Identify which cell holds the provided text, then report its [X, Y] central coordinate. 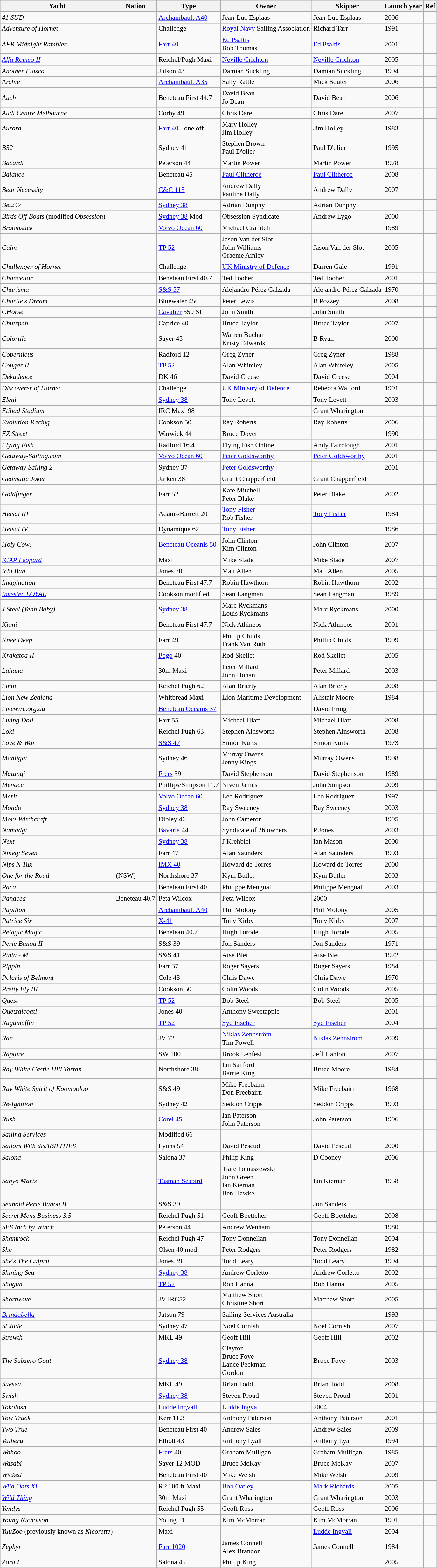
Beneteau Oceanis 50 [189, 545]
Ref [430, 6]
Richard Tarr [347, 29]
ClaytonBruce FoyeLance PeckmanGordon [266, 1361]
Niklas Zennström [347, 1038]
Perie Banou II [57, 944]
Bavaria 44 [189, 830]
Jones 39 [189, 1261]
Getaway-Sailing.com [57, 456]
Balance [57, 175]
Mick Souter [347, 82]
Shogun [57, 1284]
St Jude [57, 1326]
Namadgi [57, 830]
Ray White Spirit of Koomooloo [57, 1089]
John Paterson [347, 1119]
Wild Thing [57, 1498]
David BeanJo Bean [266, 97]
Corby 49 [189, 113]
More Witchcraft [57, 819]
Tokolosh [57, 1407]
Getaway Sailing 2 [57, 468]
John Clinton [347, 545]
Rush [57, 1119]
Warwick 44 [189, 434]
Sydney 41 [189, 148]
Ichi Ban [57, 571]
Quetzalcoatl [57, 1012]
S&S 49 [189, 1089]
Kate MitchellPeter Blake [266, 494]
Farr 1020 [189, 1547]
Sailing Services [57, 1135]
Peter Blake [347, 494]
1972 [403, 955]
Niklas ZennströmTim Powell [266, 1038]
Ian PatersonJohn Paterson [266, 1119]
Panacea [57, 898]
Wasabi [57, 1464]
Young Nicholson [57, 1520]
Lahana [57, 671]
Bruce Dover [266, 434]
Farr 40 [189, 44]
David Pring [347, 709]
Caprice 40 [189, 324]
Krakatoa II [57, 656]
Two True [57, 1430]
Royal Navy Sailing Association [266, 29]
Investec LOYAL [57, 594]
Love & War [57, 743]
Phillip Childs [347, 640]
Farr 37 [189, 966]
Reichel Pugh 55 [189, 1509]
1983 [403, 129]
Calm [57, 247]
Re-Ignition [57, 1104]
Reichel Pugh 62 [189, 686]
Sanyo Maris [57, 1181]
Jones 40 [189, 1012]
P Jones [347, 830]
Reichel Pugh 63 [189, 732]
Kerr 11.3 [189, 1418]
Frers 39 [189, 774]
RP 100 ft Maxi [189, 1486]
Goldfinger [57, 494]
Bob Oatley [266, 1486]
Zephyr [57, 1547]
Alistair Moore [347, 698]
Another Fiasco [57, 71]
Beneteau Oceanis 37 [189, 709]
Philip King [266, 1158]
Next [57, 842]
IRC Maxi 98 [189, 411]
Flying Fish Online [266, 445]
Pretty Fly III [57, 989]
Jim Holley [347, 129]
Pinta - M [57, 955]
Peter Millard [347, 671]
Phillips/Simpson 11.7 [189, 785]
Type [189, 6]
1986 [403, 529]
JV IRC52 [189, 1299]
Obsession Syndicate [266, 217]
Pippin [57, 966]
Salona [57, 1158]
Cole 43 [189, 978]
B Ryan [347, 339]
Quest [57, 1000]
EZ Street [57, 434]
1999 [403, 640]
Brindabella [57, 1315]
Shamrock [57, 1238]
Holy Cow! [57, 545]
Sailors With disABILITIES [57, 1146]
Tony FisherRob Fisher [266, 513]
Jones 70 [189, 571]
Beneteau First 40.7 [189, 278]
1996 [403, 1119]
Northshore 37 [189, 876]
Brook Lenfest [266, 1054]
She's The Culprit [57, 1261]
Jutson 79 [189, 1315]
1988 [403, 354]
Andy Fairclough [347, 445]
Papillon [57, 910]
Sydney 38 Mod [189, 217]
Young 11 [189, 1520]
Modified 66 [189, 1135]
Mike Freebairn [347, 1089]
Anthony Sweetapple [266, 1012]
Mondo [57, 808]
AFR Midnight Rambler [57, 44]
Geomatic Joker [57, 479]
1971 [403, 944]
Ian Mason [347, 842]
Nips N Tux [57, 864]
Limit [57, 686]
Warren BuchanKristy Edwards [266, 339]
John Cameron [266, 819]
Nation [135, 6]
Jarken 38 [189, 479]
J Steel (Yeah Baby) [57, 610]
Salona 45 [189, 1562]
ICAP Leopard [57, 560]
Reichel Pugh 47 [189, 1238]
Murray OwensJenny Kings [266, 758]
41 SUD [57, 17]
SW 100 [189, 1054]
Yendys [57, 1509]
Ed PsaltisBob Thomas [266, 44]
Andrew Dally [347, 190]
James ConnellAlex Brandon [266, 1547]
Jason Van der SlotJohn WilliamsGraeme Ainley [266, 247]
Whitbread Maxi [189, 698]
Yacht [57, 6]
Jeff Hanlon [347, 1054]
Phillip ChildsFrank Van Ruth [266, 640]
Phillip King [266, 1562]
Charisma [57, 289]
Matangi [57, 774]
1985 [403, 1452]
Dynamique 62 [189, 529]
(NSW) [135, 876]
Seahold Perie Banou II [57, 1204]
Reichel/Pugh Maxi [189, 59]
Bear Necessity [57, 190]
Peter MillardJohn Honan [266, 671]
Bluewater 450 [189, 301]
B Pozzey [347, 301]
Pelagic Magic [57, 932]
Imagination [57, 583]
One for the Road [57, 876]
James Connell [347, 1547]
Menace [57, 785]
X-41 [189, 921]
Darren Gale [347, 267]
Frers 40 [189, 1452]
Valheru [57, 1441]
Farr 47 [189, 853]
Andrew Wenham [266, 1227]
Andrew DallyPauline Dally [266, 190]
Sydney 37 [189, 468]
Tasman Seabird [189, 1181]
Stephen BrownPaul D'olier [266, 148]
Lion New Zealand [57, 698]
1968 [403, 1089]
Etihad Stadium [57, 411]
Charlie's Dream [57, 301]
Dekadence [57, 377]
C&C 115 [189, 190]
Murray Owens [347, 758]
Mark Richards [347, 1486]
Bacardi [57, 163]
Lyons 54 [189, 1146]
Ninety Seven [57, 853]
Chutzpah [57, 324]
1990 [403, 434]
Cavalier 350 SL [189, 312]
Ian Kiernan [347, 1181]
Sydney 47 [189, 1326]
S&S 41 [189, 955]
SES Inch by Winch [57, 1227]
1997 [403, 797]
Launch year [403, 6]
Birds Off Boats (modified Obsession) [57, 217]
Cougar II [57, 366]
Kioni [57, 625]
Sailing Services Australia [266, 1315]
1980 [403, 1227]
Farr 55 [189, 720]
Beneteau 45 [189, 175]
Farr 49 [189, 640]
1973 [403, 743]
Michael Cranitch [266, 228]
Eleni [57, 400]
Bruce Foye [347, 1361]
Secret Mens Business 3.5 [57, 1216]
Mahligai [57, 758]
S&S 47 [189, 743]
B52 [57, 148]
Living Doll [57, 720]
Bet247 [57, 205]
S&S 57 [189, 289]
Ragamuffin [57, 1023]
Colortile [57, 339]
Ian SanfordBarrie King [266, 1069]
Corel 45 [189, 1119]
Discoverer of Hornet [57, 388]
Loki [57, 732]
IMX 40 [189, 864]
Northshore 38 [189, 1069]
D Cooney [347, 1158]
Matthew ShortChristine Short [266, 1299]
Lion Maritime Development [266, 698]
Patrice Six [57, 921]
Audi Centre Melbourne [57, 113]
Skipper [347, 6]
Wahoo [57, 1452]
1958 [403, 1181]
Archambault A35 [189, 82]
Ed Psaltis [347, 44]
Rebecca Walford [347, 388]
Salona 37 [189, 1158]
Wild Oats XI [57, 1486]
Archie [57, 82]
Rán [57, 1038]
Radford 16.4 [189, 445]
Zora I [57, 1562]
Syndicate of 26 owners [266, 830]
YuuZoo (previously known as Nicorette) [57, 1532]
Wicked [57, 1475]
DK 46 [189, 377]
Dibley 46 [189, 819]
Merit [57, 797]
The Subzero Goat [57, 1361]
David Bean [347, 97]
Beneteau First 44.7 [189, 97]
She [57, 1250]
Tow Truck [57, 1418]
Knee Deep [57, 640]
1982 [403, 1250]
Ray White Castle Hill Tartan [57, 1069]
Chancellor [57, 278]
Challenger of Hornet [57, 267]
Sayer 12 MOD [189, 1464]
1998 [403, 758]
Alfa Romeo II [57, 59]
Radford 12 [189, 354]
Shortwave [57, 1299]
Niven James [266, 785]
John Simpson [347, 785]
Owner [266, 6]
Adventure of Hornet [57, 29]
Paca [57, 887]
Matthew Short [347, 1299]
Auch [57, 97]
Flying Fish [57, 445]
Elliott 43 [189, 1441]
Mike FreebairnDon Freebairn [266, 1089]
Strewth [57, 1337]
Cookson modified [189, 594]
Jason Van der Slot [347, 247]
Marc Ryckmans [347, 610]
Paul D'olier [347, 148]
Copernicus [57, 354]
Farr 52 [189, 494]
Helsal III [57, 513]
Evolution Racing [57, 422]
Mary HolleyJim Holley [266, 129]
Bruce Moore [347, 1069]
CHorse [57, 312]
Polaris of Belmont [57, 978]
1978 [403, 163]
Broomstick [57, 228]
Swish [57, 1396]
JV 72 [189, 1038]
Helsal IV [57, 529]
Sydney 46 [189, 758]
Livewire.org.au [57, 709]
Adams/Barrett 20 [189, 513]
Peter Lewis [266, 301]
Aurora [57, 129]
Reichel Pugh 51 [189, 1216]
Shining Sea [57, 1272]
Jutson 43 [189, 71]
Suesea [57, 1384]
John ClintonKim Clinton [266, 545]
Andrew Lygo [347, 217]
Sally Rattle [266, 82]
Olsen 40 mod [189, 1250]
J Krehbiel [266, 842]
Marc RyckmansLouis Ryckmans [266, 610]
Tiare TomaszewskiJohn GreenIan KiernanBen Hawke [266, 1181]
Farr 40 - one off [189, 129]
Sydney 42 [189, 1104]
Sayer 45 [189, 339]
Rapture [57, 1054]
Pogo 40 [189, 656]
